Return [x, y] of the center of cell containing provided text 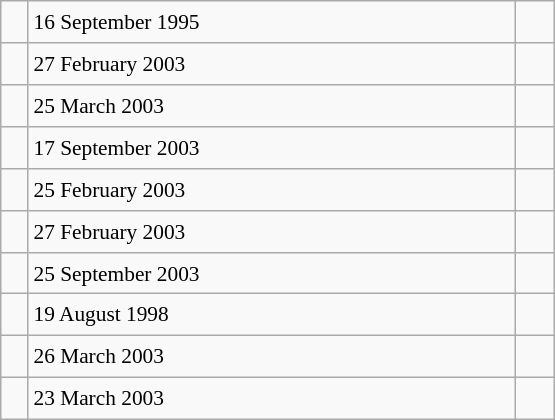
16 September 1995 [272, 22]
25 March 2003 [272, 106]
25 September 2003 [272, 273]
25 February 2003 [272, 189]
26 March 2003 [272, 357]
19 August 1998 [272, 315]
23 March 2003 [272, 399]
17 September 2003 [272, 148]
